Locate the cell with the specified text and output its [x, y] center coordinate. 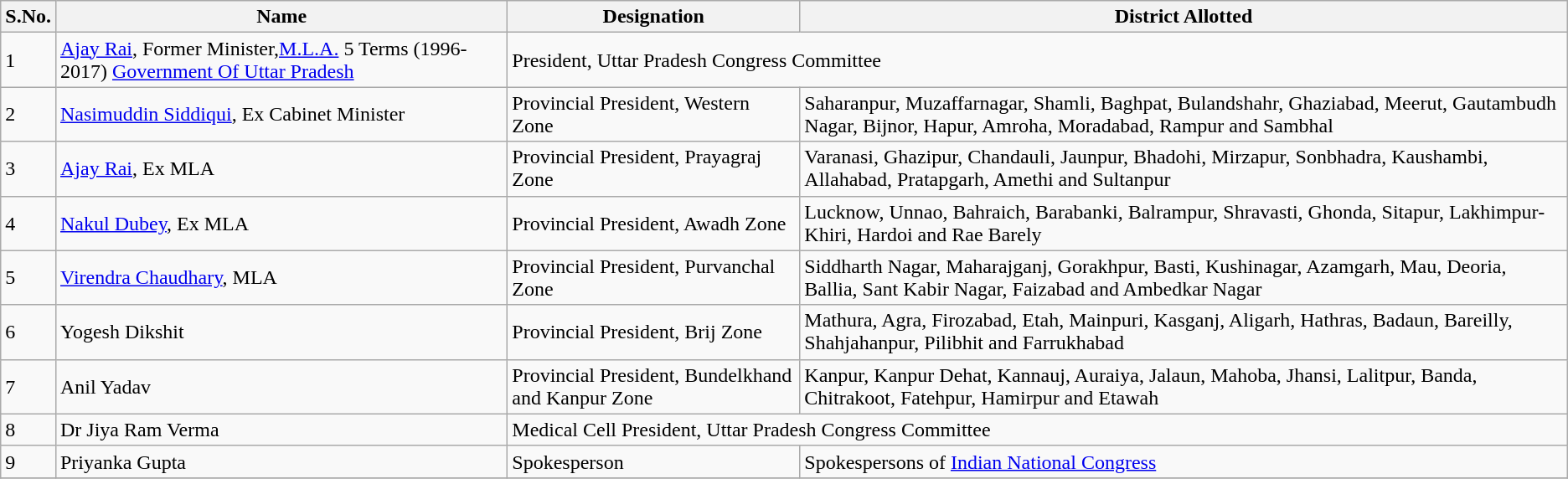
Nakul Dubey, Ex MLA [281, 223]
9 [28, 461]
Provincial President, Purvanchal Zone [653, 278]
Priyanka Gupta [281, 461]
Name [281, 17]
Yogesh Dikshit [281, 332]
Nasimuddin Siddiqui, Ex Cabinet Minister [281, 114]
5 [28, 278]
8 [28, 430]
Spokespersons of Indian National Congress [1184, 461]
S.No. [28, 17]
Siddharth Nagar, Maharajganj, Gorakhpur, Basti, Kushinagar, Azamgarh, Mau, Deoria, Ballia, Sant Kabir Nagar, Faizabad and Ambedkar Nagar [1184, 278]
Virendra Chaudhary, MLA [281, 278]
Kanpur, Kanpur Dehat, Kannauj, Auraiya, Jalaun, Mahoba, Jhansi, Lalitpur, Banda, Chitrakoot, Fatehpur, Hamirpur and Etawah [1184, 387]
Provincial President, Prayagraj Zone [653, 169]
Dr Jiya Ram Verma [281, 430]
Provincial President, Bundelkhand and Kanpur Zone [653, 387]
Saharanpur, Muzaffarnagar, Shamli, Baghpat, Bulandshahr, Ghaziabad, Meerut, Gautambudh Nagar, Bijnor, Hapur, Amroha, Moradabad, Rampur and Sambhal [1184, 114]
Spokesperson [653, 461]
District Allotted [1184, 17]
2 [28, 114]
3 [28, 169]
7 [28, 387]
1 [28, 60]
Anil Yadav [281, 387]
6 [28, 332]
Provincial President, Brij Zone [653, 332]
Varanasi, Ghazipur, Chandauli, Jaunpur, Bhadohi, Mirzapur, Sonbhadra, Kaushambi, Allahabad, Pratapgarh, Amethi and Sultanpur [1184, 169]
Medical Cell President, Uttar Pradesh Congress Committee [1037, 430]
Mathura, Agra, Firozabad, Etah, Mainpuri, Kasganj, Aligarh, Hathras, Badaun, Bareilly, Shahjahanpur, Pilibhit and Farrukhabad [1184, 332]
Ajay Rai, Former Minister,M.L.A. 5 Terms (1996-2017) Government Of Uttar Pradesh [281, 60]
4 [28, 223]
Designation [653, 17]
Provincial President, Awadh Zone [653, 223]
Ajay Rai, Ex MLA [281, 169]
Provincial President, Western Zone [653, 114]
Lucknow, Unnao, Bahraich, Barabanki, Balrampur, Shravasti, Ghonda, Sitapur, Lakhimpur-Khiri, Hardoi and Rae Barely [1184, 223]
President, Uttar Pradesh Congress Committee [1037, 60]
